Locate the cell with the specified text and output its [X, Y] center coordinate. 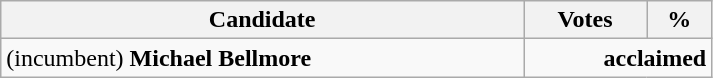
Candidate [262, 20]
(incumbent) Michael Bellmore [262, 58]
% [680, 20]
Votes [586, 20]
acclaimed [618, 58]
